Output the [X, Y] coordinate of the center of the cell containing the given text.  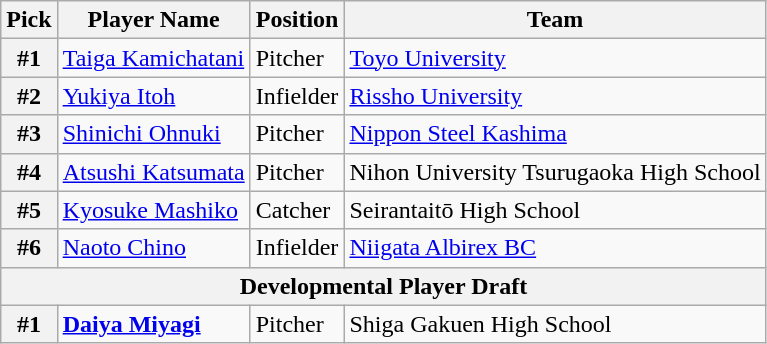
Rissho University [555, 96]
Pick [29, 20]
Niigata Albirex BC [555, 248]
Shinichi Ohnuki [154, 134]
Seirantaitō High School [555, 210]
#2 [29, 96]
Nihon University Tsurugaoka High School [555, 172]
#6 [29, 248]
#4 [29, 172]
Atsushi Katsumata [154, 172]
#3 [29, 134]
#5 [29, 210]
Shiga Gakuen High School [555, 324]
Player Name [154, 20]
Nippon Steel Kashima [555, 134]
Naoto Chino [154, 248]
Toyo University [555, 58]
Yukiya Itoh [154, 96]
Catcher [297, 210]
Taiga Kamichatani [154, 58]
Daiya Miyagi [154, 324]
Team [555, 20]
Position [297, 20]
Kyosuke Mashiko [154, 210]
Developmental Player Draft [384, 286]
